From the cell containing the given text, extract its center point as [X, Y] coordinate. 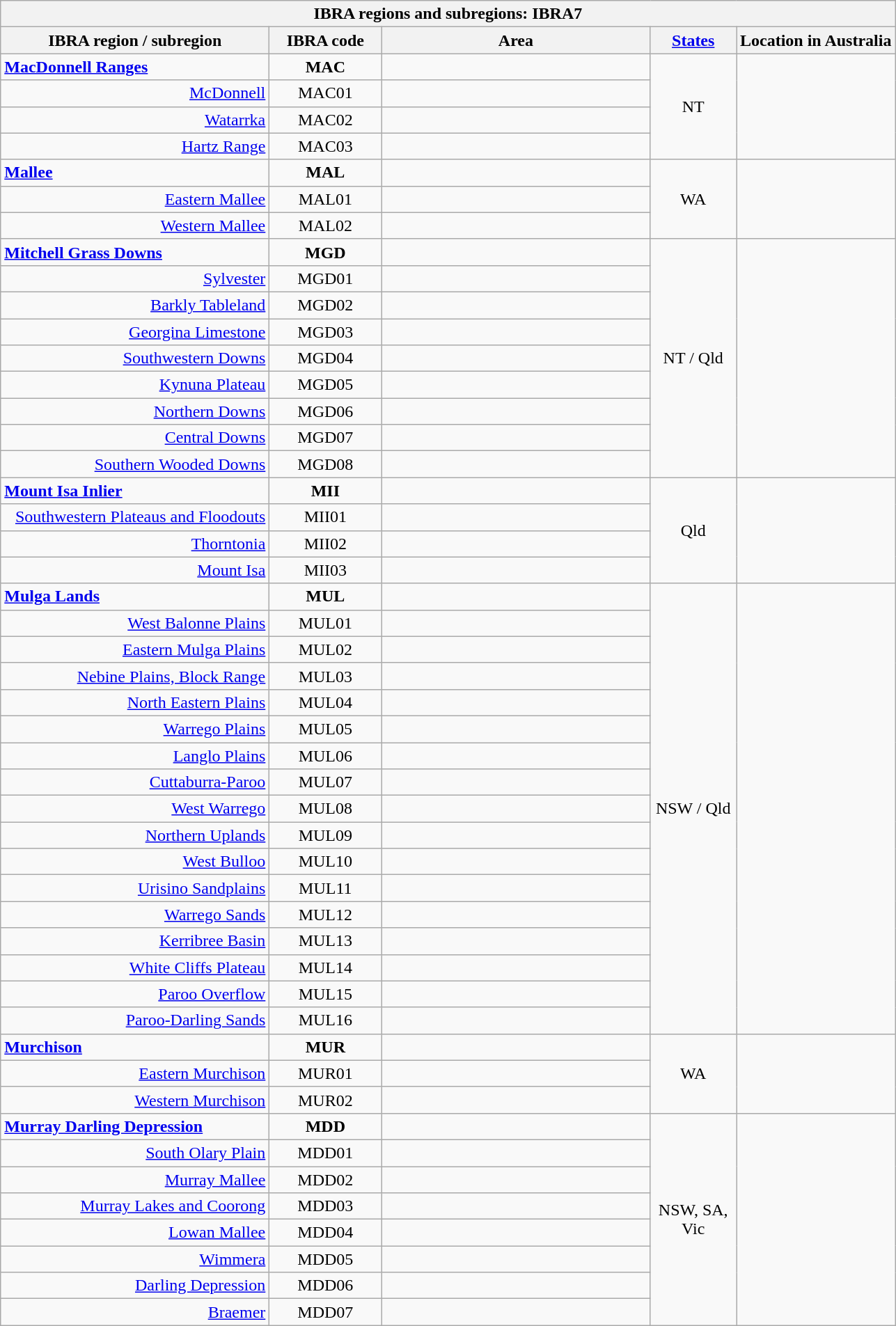
MUL13 [326, 941]
Murray Lakes and Coorong [135, 1206]
North Eastern Plains [135, 702]
MAL01 [326, 199]
White Cliffs Plateau [135, 968]
MGD [326, 252]
MII [326, 491]
Mulga Lands [135, 597]
IBRA region / subregion [135, 40]
West Bulloo [135, 862]
Central Downs [135, 438]
MUR [326, 1047]
Langlo Plains [135, 755]
MUL [326, 597]
MGD02 [326, 305]
MGD04 [326, 358]
MDD01 [326, 1153]
MUL09 [326, 835]
MII03 [326, 570]
Warrego Sands [135, 915]
NT [693, 106]
MUL03 [326, 676]
Cuttaburra-Paroo [135, 782]
MGD06 [326, 411]
Lowan Mallee [135, 1233]
MGD03 [326, 332]
Sylvester [135, 278]
Murray Mallee [135, 1180]
MUL11 [326, 888]
MGD01 [326, 278]
Urisino Sandplains [135, 888]
MDD [326, 1126]
MUL14 [326, 968]
MAL02 [326, 226]
MGD05 [326, 385]
MGD07 [326, 438]
Warrego Plains [135, 729]
MDD04 [326, 1233]
Nebine Plains, Block Range [135, 676]
MUL12 [326, 915]
Western Mallee [135, 226]
Location in Australia [816, 40]
MUL10 [326, 862]
Eastern Murchison [135, 1073]
Eastern Mulga Plains [135, 649]
MII01 [326, 517]
West Balonne Plains [135, 623]
Watarrka [135, 120]
IBRA regions and subregions: IBRA7 [448, 14]
Eastern Mallee [135, 199]
Murchison [135, 1047]
NT / Qld [693, 358]
Hartz Range [135, 146]
MUL05 [326, 729]
Kerribree Basin [135, 941]
Darling Depression [135, 1286]
Braemer [135, 1312]
McDonnell [135, 93]
Mount Isa Inlier [135, 491]
Paroo Overflow [135, 994]
MAC02 [326, 120]
Wimmera [135, 1259]
MDD07 [326, 1312]
Area [516, 40]
NSW, SA, Vic [693, 1219]
Mount Isa [135, 570]
MDD03 [326, 1206]
Northern Downs [135, 411]
Mitchell Grass Downs [135, 252]
MUL16 [326, 1020]
MUL04 [326, 702]
MDD06 [326, 1286]
MUL08 [326, 809]
Kynuna Plateau [135, 385]
Northern Uplands [135, 835]
MUR01 [326, 1073]
MDD02 [326, 1180]
Qld [693, 530]
MII02 [326, 544]
Southern Wooded Downs [135, 464]
West Warrego [135, 809]
MUR02 [326, 1100]
Mallee [135, 173]
MAC03 [326, 146]
MDD05 [326, 1259]
MGD08 [326, 464]
Thorntonia [135, 544]
Southwestern Plateaus and Floodouts [135, 517]
MUL01 [326, 623]
MAL [326, 173]
Paroo-Darling Sands [135, 1020]
South Olary Plain [135, 1153]
Barkly Tableland [135, 305]
MUL06 [326, 755]
MAC [326, 67]
IBRA code [326, 40]
MUL07 [326, 782]
MUL02 [326, 649]
Georgina Limestone [135, 332]
MUL15 [326, 994]
States [693, 40]
Western Murchison [135, 1100]
MAC01 [326, 93]
Murray Darling Depression [135, 1126]
Southwestern Downs [135, 358]
MacDonnell Ranges [135, 67]
NSW / Qld [693, 809]
